Extract the [x, y] coordinate from the center of the cell holding the provided text.  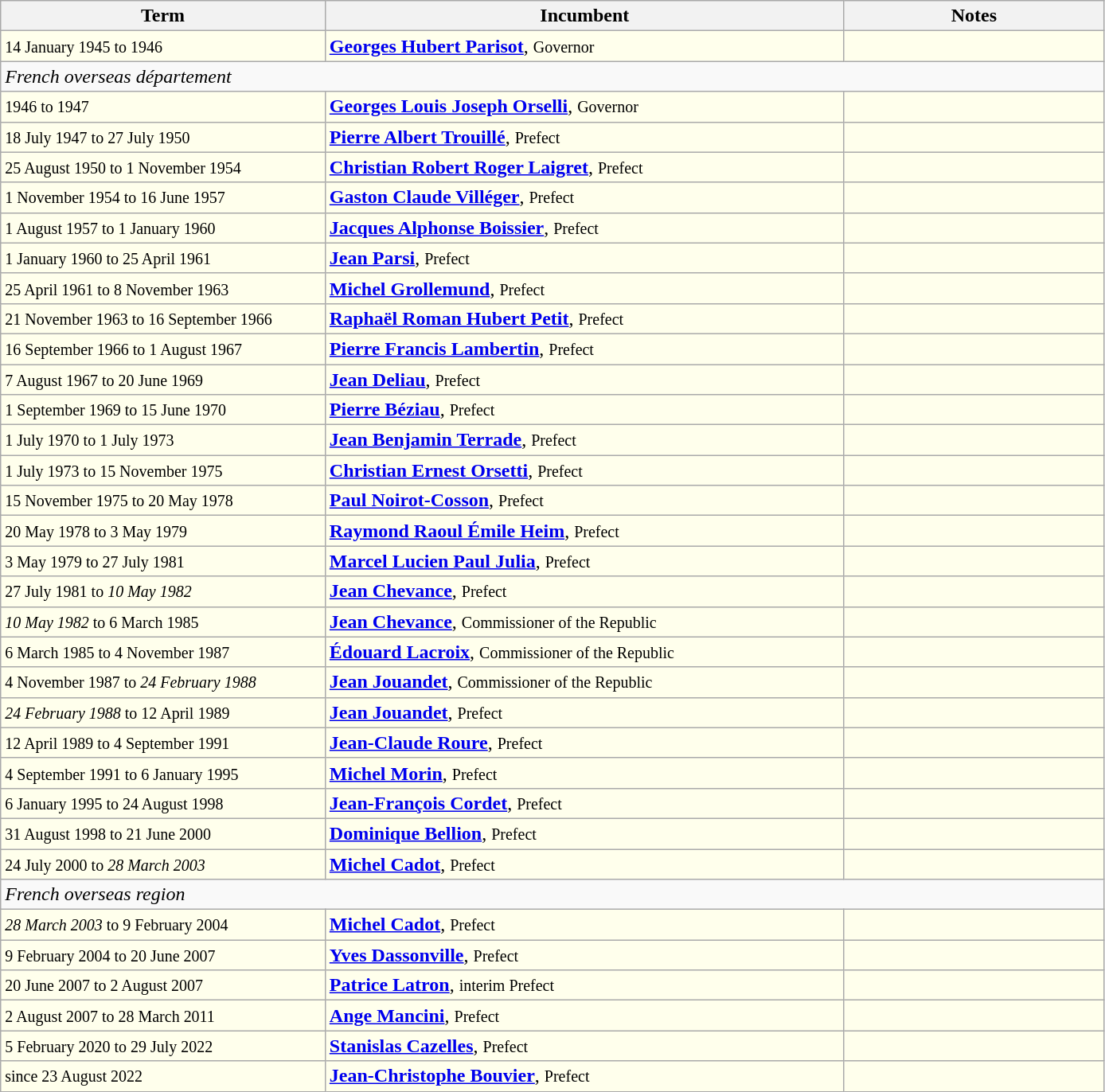
1 November 1954 to 16 June 1957 [163, 197]
31 August 1998 to 21 June 2000 [163, 833]
25 August 1950 to 1 November 1954 [163, 167]
Jean-Claude Roure, Prefect [584, 743]
1 January 1960 to 25 April 1961 [163, 258]
15 November 1975 to 20 May 1978 [163, 501]
1 July 1970 to 1 July 1973 [163, 440]
Georges Hubert Parisot, Governor [584, 46]
1 July 1973 to 15 November 1975 [163, 470]
Gaston Claude Villéger, Prefect [584, 197]
24 July 2000 to 28 March 2003 [163, 864]
28 March 2003 to 9 February 2004 [163, 925]
27 July 1981 to 10 May 1982 [163, 591]
Notes [974, 16]
25 April 1961 to 8 November 1963 [163, 288]
Jean Parsi, Prefect [584, 258]
Michel Morin, Prefect [584, 773]
3 May 1979 to 27 July 1981 [163, 561]
since 23 August 2022 [163, 1076]
Christian Robert Roger Laigret, Prefect [584, 167]
Yves Dassonville, Prefect [584, 955]
Édouard Lacroix, Commissioner of the Republic [584, 652]
Pierre Francis Lambertin, Prefect [584, 349]
Dominique Bellion, Prefect [584, 833]
6 March 1985 to 4 November 1987 [163, 652]
Michel Grollemund, Prefect [584, 288]
Pierre Béziau, Prefect [584, 410]
Jean-Christophe Bouvier, Prefect [584, 1076]
5 February 2020 to 29 July 2022 [163, 1046]
French overseas département [552, 76]
Raymond Raoul Émile Heim, Prefect [584, 531]
18 July 1947 to 27 July 1950 [163, 137]
4 November 1987 to 24 February 1988 [163, 682]
Jean Chevance, Prefect [584, 591]
Christian Ernest Orsetti, Prefect [584, 470]
Jean Benjamin Terrade, Prefect [584, 440]
Marcel Lucien Paul Julia, Prefect [584, 561]
24 February 1988 to 12 April 1989 [163, 712]
Patrice Latron, interim Prefect [584, 985]
Stanislas Cazelles, Prefect [584, 1046]
21 November 1963 to 16 September 1966 [163, 318]
14 January 1945 to 1946 [163, 46]
10 May 1982 to 6 March 1985 [163, 622]
Paul Noirot-Cosson, Prefect [584, 501]
Incumbent [584, 16]
Ange Mancini, Prefect [584, 1016]
Jean Jouandet, Prefect [584, 712]
4 September 1991 to 6 January 1995 [163, 773]
Jean-François Cordet, Prefect [584, 803]
French overseas region [552, 895]
Jean Deliau, Prefect [584, 380]
2 August 2007 to 28 March 2011 [163, 1016]
9 February 2004 to 20 June 2007 [163, 955]
16 September 1966 to 1 August 1967 [163, 349]
7 August 1967 to 20 June 1969 [163, 380]
12 April 1989 to 4 September 1991 [163, 743]
Jean Jouandet, Commissioner of the Republic [584, 682]
1 August 1957 to 1 January 1960 [163, 228]
1946 to 1947 [163, 107]
Jean Chevance, Commissioner of the Republic [584, 622]
20 June 2007 to 2 August 2007 [163, 985]
Term [163, 16]
Pierre Albert Trouillé, Prefect [584, 137]
Jacques Alphonse Boissier, Prefect [584, 228]
Georges Louis Joseph Orselli, Governor [584, 107]
Raphaël Roman Hubert Petit, Prefect [584, 318]
1 September 1969 to 15 June 1970 [163, 410]
6 January 1995 to 24 August 1998 [163, 803]
20 May 1978 to 3 May 1979 [163, 531]
